Pinpoint the cell where the given text exists, returning its (x, y) midpoint coordinate. 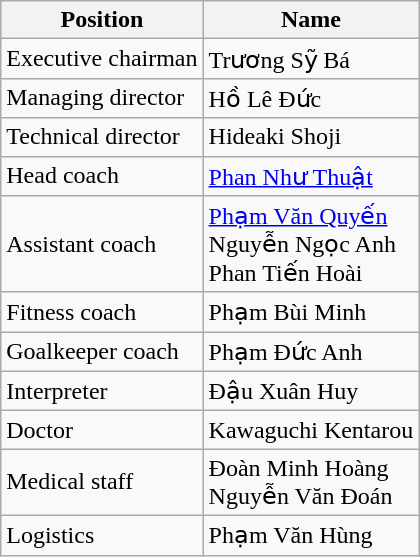
Trương Sỹ Bá (311, 59)
Position (102, 20)
Fitness coach (102, 312)
Hideaki Shoji (311, 137)
Phạm Đức Anh (311, 352)
Interpreter (102, 391)
Goalkeeper coach (102, 352)
Medical staff (102, 482)
Managing director (102, 98)
Head coach (102, 176)
Đoàn Minh Hoàng Nguyễn Văn Đoán (311, 482)
Phan Như Thuật (311, 176)
Logistics (102, 535)
Technical director (102, 137)
Phạm Bùi Minh (311, 312)
Hồ Lê Đức (311, 98)
Name (311, 20)
Phạm Văn Quyến Nguyễn Ngọc Anh Phan Tiến Hoài (311, 244)
Doctor (102, 430)
Kawaguchi Kentarou (311, 430)
Đậu Xuân Huy (311, 391)
Assistant coach (102, 244)
Phạm Văn Hùng (311, 535)
Executive chairman (102, 59)
